Detect which cell encompasses the target text, then output its [x, y] center coordinate. 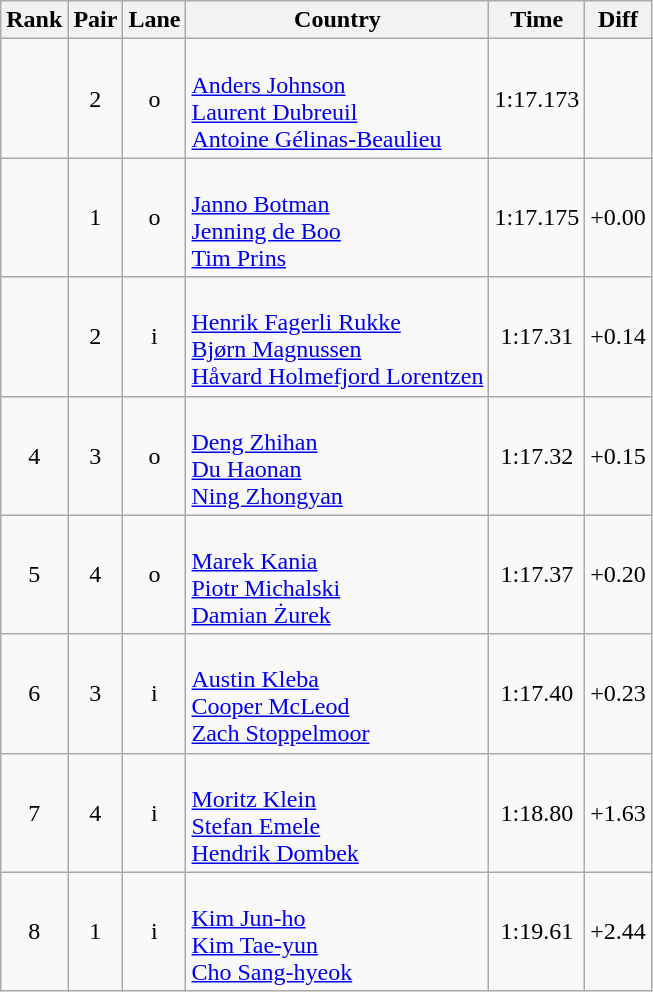
Country [338, 20]
Pair [96, 20]
1:18.80 [537, 812]
Rank [34, 20]
8 [34, 932]
1:19.61 [537, 932]
Lane [154, 20]
1:17.31 [537, 336]
1:17.40 [537, 694]
Kim Jun-hoKim Tae-yunCho Sang-hyeok [338, 932]
+0.20 [618, 574]
7 [34, 812]
+0.14 [618, 336]
5 [34, 574]
1:17.32 [537, 456]
+0.23 [618, 694]
+0.00 [618, 218]
Anders JohnsonLaurent DubreuilAntoine Gélinas-Beaulieu [338, 98]
Deng ZhihanDu HaonanNing Zhongyan [338, 456]
1:17.37 [537, 574]
Moritz KleinStefan EmeleHendrik Dombek [338, 812]
1:17.173 [537, 98]
Janno BotmanJenning de BooTim Prins [338, 218]
Time [537, 20]
+0.15 [618, 456]
1:17.175 [537, 218]
+1.63 [618, 812]
+2.44 [618, 932]
6 [34, 694]
Diff [618, 20]
Austin KlebaCooper McLeodZach Stoppelmoor [338, 694]
Henrik Fagerli RukkeBjørn MagnussenHåvard Holmefjord Lorentzen [338, 336]
Marek KaniaPiotr MichalskiDamian Żurek [338, 574]
